From the cell containing the given text, extract its center point as (X, Y) coordinate. 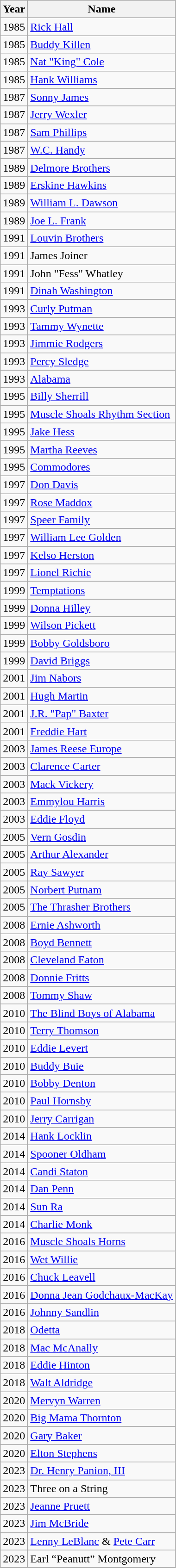
Sonny James (102, 97)
W.C. Handy (102, 150)
John "Fess" Whatley (102, 273)
Earl “Peanutt” Montgomery (102, 1559)
Big Mama Thornton (102, 1418)
Buddy Buie (102, 1066)
Three on a String (102, 1488)
Speer Family (102, 520)
Norbert Putnam (102, 890)
Martha Reeves (102, 449)
William Lee Golden (102, 538)
Jerry Wexler (102, 115)
Delmore Brothers (102, 167)
Charlie Monk (102, 1224)
William L. Dawson (102, 203)
Cleveland Eaton (102, 960)
Terry Thomson (102, 1030)
Erskine Hawkins (102, 185)
Jim McBride (102, 1524)
Walt Aldridge (102, 1383)
Mack Vickery (102, 784)
Sam Phillips (102, 132)
Sun Ra (102, 1207)
Commodores (102, 467)
Muscle Shoals Rhythm Section (102, 414)
Curly Putman (102, 309)
Spooner Oldham (102, 1154)
Emmylou Harris (102, 802)
David Briggs (102, 661)
J.R. "Pap" Baxter (102, 713)
Bobby Goldsboro (102, 643)
Tommy Shaw (102, 995)
Freddie Hart (102, 731)
Name (102, 9)
Nat "King" Cole (102, 62)
Jim Nabors (102, 678)
Boyd Bennett (102, 942)
Johnny Sandlin (102, 1312)
Don Davis (102, 484)
Percy Sledge (102, 361)
Temptations (102, 590)
Jake Hess (102, 432)
Donnie Fritts (102, 978)
Wilson Pickett (102, 626)
The Thrasher Brothers (102, 907)
Louvin Brothers (102, 238)
Jerry Carrigan (102, 1119)
Year (14, 9)
Arthur Alexander (102, 855)
Vern Gosdin (102, 837)
Chuck Leavell (102, 1277)
Mervyn Warren (102, 1401)
James Joiner (102, 256)
James Reese Europe (102, 749)
Jimmie Rodgers (102, 344)
Kelso Herston (102, 555)
Joe L. Frank (102, 221)
Tammy Wynette (102, 326)
Dinah Washington (102, 291)
Billy Sherrill (102, 397)
Hank Locklin (102, 1136)
Donna Hilley (102, 608)
Lionel Richie (102, 573)
Paul Hornsby (102, 1101)
Dr. Henry Panion, III (102, 1471)
Gary Baker (102, 1436)
Ray Sawyer (102, 872)
Mac McAnally (102, 1348)
Buddy Killen (102, 44)
Hugh Martin (102, 696)
Hank Williams (102, 80)
Alabama (102, 379)
Eddie Levert (102, 1048)
Rick Hall (102, 27)
Lenny LeBlanc & Pete Carr (102, 1541)
Odetta (102, 1330)
Eddie Hinton (102, 1365)
Rose Maddox (102, 502)
Donna Jean Godchaux-MacKay (102, 1295)
Dan Penn (102, 1189)
The Blind Boys of Alabama (102, 1013)
Elton Stephens (102, 1453)
Ernie Ashworth (102, 925)
Wet Willie (102, 1259)
Candi Staton (102, 1171)
Clarence Carter (102, 766)
Bobby Denton (102, 1084)
Muscle Shoals Horns (102, 1242)
Eddie Floyd (102, 819)
Jeanne Pruett (102, 1506)
